Return the (x, y) coordinate for the center point of the cell that contains the specified text.  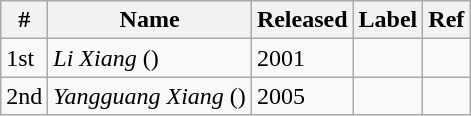
# (24, 20)
Yangguang Xiang () (150, 96)
Label (388, 20)
2005 (302, 96)
Ref (446, 20)
Released (302, 20)
1st (24, 58)
Name (150, 20)
Li Xiang () (150, 58)
2nd (24, 96)
2001 (302, 58)
